Output the (x, y) coordinate of the center of the cell containing the given text.  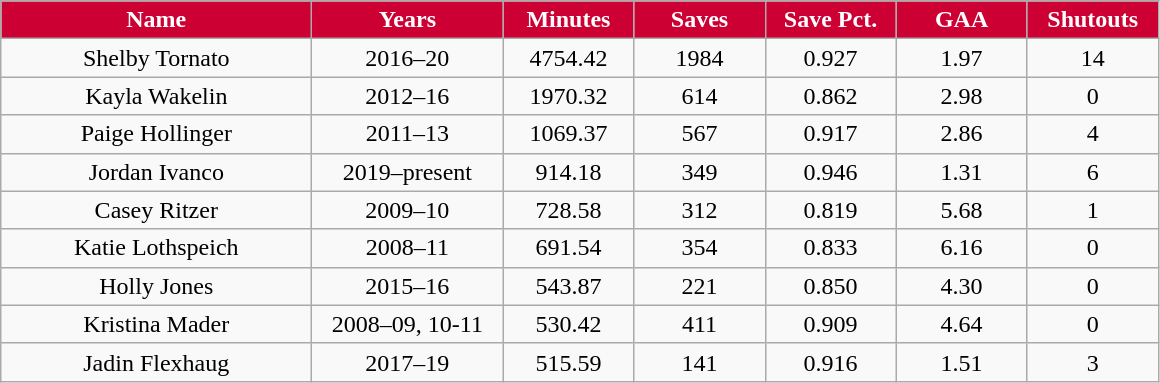
312 (700, 210)
2.98 (962, 96)
411 (700, 324)
1984 (700, 58)
6 (1092, 172)
4.30 (962, 286)
5.68 (962, 210)
4 (1092, 134)
1.51 (962, 362)
221 (700, 286)
1970.32 (568, 96)
2019–present (408, 172)
Shutouts (1092, 20)
349 (700, 172)
0.909 (830, 324)
2016–20 (408, 58)
0.916 (830, 362)
Saves (700, 20)
Kayla Wakelin (156, 96)
Years (408, 20)
2.86 (962, 134)
0.946 (830, 172)
2011–13 (408, 134)
3 (1092, 362)
4754.42 (568, 58)
2017–19 (408, 362)
2009–10 (408, 210)
1069.37 (568, 134)
2015–16 (408, 286)
1.97 (962, 58)
141 (700, 362)
567 (700, 134)
354 (700, 248)
614 (700, 96)
543.87 (568, 286)
Paige Hollinger (156, 134)
691.54 (568, 248)
2012–16 (408, 96)
Save Pct. (830, 20)
14 (1092, 58)
728.58 (568, 210)
Holly Jones (156, 286)
515.59 (568, 362)
Jordan Ivanco (156, 172)
530.42 (568, 324)
0.862 (830, 96)
GAA (962, 20)
4.64 (962, 324)
1.31 (962, 172)
2008–11 (408, 248)
Katie Lothspeich (156, 248)
Name (156, 20)
2008–09, 10-11 (408, 324)
Kristina Mader (156, 324)
6.16 (962, 248)
0.819 (830, 210)
Minutes (568, 20)
0.917 (830, 134)
0.833 (830, 248)
0.927 (830, 58)
1 (1092, 210)
Shelby Tornato (156, 58)
0.850 (830, 286)
Jadin Flexhaug (156, 362)
914.18 (568, 172)
Casey Ritzer (156, 210)
